Pinpoint the cell where the given text exists, returning its (x, y) midpoint coordinate. 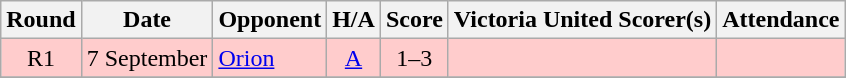
7 September (147, 58)
Date (147, 20)
1–3 (414, 58)
Opponent (270, 20)
Round (41, 20)
A (354, 58)
Score (414, 20)
Victoria United Scorer(s) (582, 20)
Attendance (781, 20)
Orion (270, 58)
H/A (354, 20)
R1 (41, 58)
